Determine the (X, Y) coordinate at the center of the cell enclosing the given text.  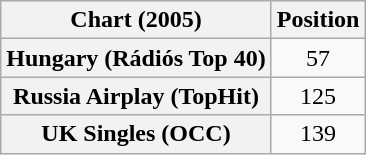
57 (318, 58)
Hungary (Rádiós Top 40) (136, 58)
125 (318, 96)
139 (318, 134)
Chart (2005) (136, 20)
UK Singles (OCC) (136, 134)
Position (318, 20)
Russia Airplay (TopHit) (136, 96)
